Search for the cell housing the specified text and yield its (x, y) center coordinate. 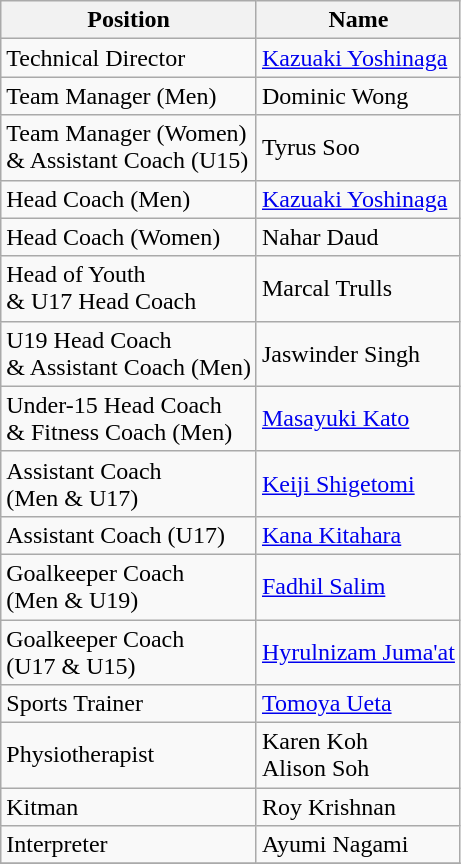
Masayuki Kato (358, 418)
Tomoya Ueta (358, 704)
Interpreter (129, 845)
Assistant Coach (U17) (129, 535)
Dominic Wong (358, 96)
Sports Trainer (129, 704)
Nahar Daud (358, 237)
Ayumi Nagami (358, 845)
Keiji Shigetomi (358, 484)
Head of Youth & U17 Head Coach (129, 288)
Position (129, 20)
Physiotherapist (129, 756)
Under-15 Head Coach & Fitness Coach (Men) (129, 418)
Jaswinder Singh (358, 354)
Team Manager (Women) & Assistant Coach (U15) (129, 148)
Technical Director (129, 58)
Fadhil Salim (358, 586)
Head Coach (Men) (129, 199)
Karen Koh Alison Soh (358, 756)
Tyrus Soo (358, 148)
Goalkeeper Coach (Men & U19) (129, 586)
Head Coach (Women) (129, 237)
Assistant Coach (Men & U17) (129, 484)
Kana Kitahara (358, 535)
Marcal Trulls (358, 288)
Name (358, 20)
Hyrulnizam Juma'at (358, 652)
Kitman (129, 807)
U19 Head Coach & Assistant Coach (Men) (129, 354)
Roy Krishnan (358, 807)
Goalkeeper Coach (U17 & U15) (129, 652)
Team Manager (Men) (129, 96)
